For the text-containing cell, return its midpoint in (x, y) coordinate format. 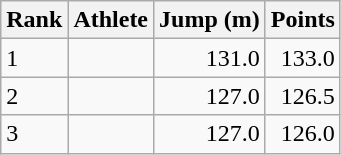
2 (34, 96)
Jump (m) (210, 20)
1 (34, 58)
131.0 (210, 58)
3 (34, 134)
126.5 (302, 96)
Points (302, 20)
133.0 (302, 58)
126.0 (302, 134)
Athlete (111, 20)
Rank (34, 20)
